For the text-containing cell, return its midpoint in (X, Y) coordinate format. 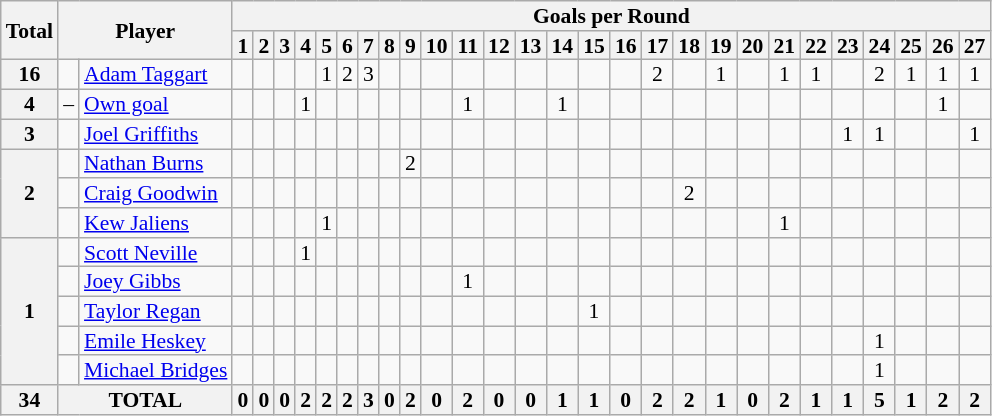
Joey Gibbs (156, 282)
10 (437, 46)
7 (368, 46)
Kew Jaliens (156, 223)
Taylor Regan (156, 312)
15 (594, 46)
13 (531, 46)
21 (784, 46)
9 (410, 46)
Michael Bridges (156, 371)
25 (911, 46)
19 (721, 46)
TOTAL (145, 400)
Nathan Burns (156, 164)
Joel Griffiths (156, 134)
27 (975, 46)
34 (30, 400)
22 (816, 46)
18 (689, 46)
Craig Goodwin (156, 193)
Emile Heskey (156, 341)
8 (390, 46)
Own goal (156, 105)
17 (658, 46)
– (68, 105)
14 (562, 46)
Goals per Round (611, 16)
11 (468, 46)
Player (145, 30)
20 (753, 46)
Total (30, 30)
6 (348, 46)
12 (499, 46)
26 (943, 46)
23 (848, 46)
Adam Taggart (156, 75)
24 (880, 46)
Scott Neville (156, 253)
